Capture the cell that displays the provided text and extract its [x, y] central coordinate. 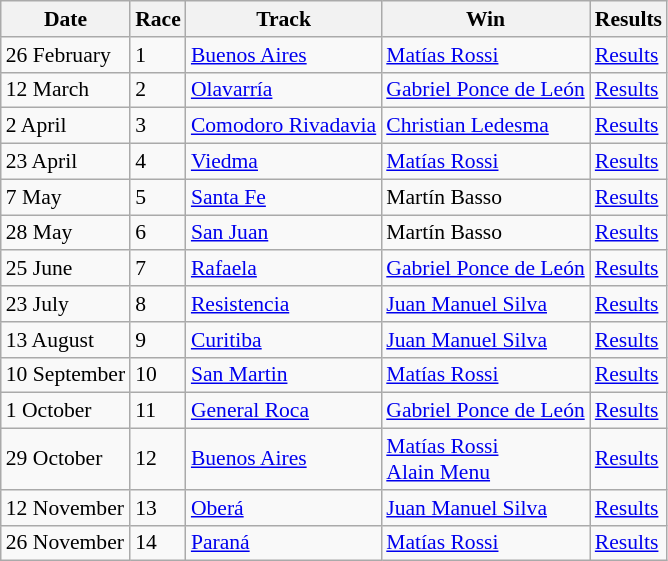
23 April [66, 162]
Christian Ledesma [486, 126]
General Roca [284, 411]
12 November [66, 508]
2 [158, 90]
Win [486, 19]
6 [158, 233]
25 June [66, 269]
14 [158, 543]
Curitiba [284, 340]
Paraná [284, 543]
7 May [66, 197]
23 July [66, 304]
Date [66, 19]
28 May [66, 233]
4 [158, 162]
Oberá [284, 508]
13 August [66, 340]
Olavarría [284, 90]
Viedma [284, 162]
Resistencia [284, 304]
San Juan [284, 233]
Comodoro Rivadavia [284, 126]
1 [158, 55]
29 October [66, 460]
12 [158, 460]
5 [158, 197]
1 October [66, 411]
Santa Fe [284, 197]
12 March [66, 90]
Matías Rossi Alain Menu [486, 460]
26 February [66, 55]
San Martin [284, 375]
10 September [66, 375]
Track [284, 19]
13 [158, 508]
3 [158, 126]
7 [158, 269]
26 November [66, 543]
11 [158, 411]
9 [158, 340]
2 April [66, 126]
8 [158, 304]
Race [158, 19]
10 [158, 375]
Rafaela [284, 269]
